Determine the [X, Y] coordinate at the center of the cell enclosing the given text.  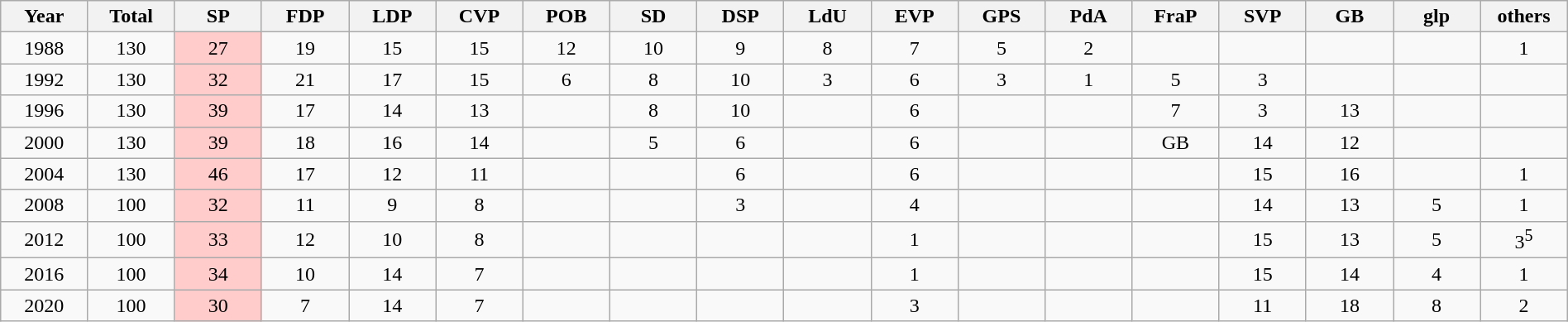
glp [1436, 17]
46 [218, 174]
27 [218, 48]
2000 [45, 142]
1992 [45, 79]
SP [218, 17]
SD [653, 17]
CVP [480, 17]
21 [304, 79]
GPS [1001, 17]
1996 [45, 111]
33 [218, 240]
others [1524, 17]
Total [131, 17]
30 [218, 305]
2008 [45, 205]
LDP [392, 17]
FDP [304, 17]
PdA [1088, 17]
2016 [45, 274]
19 [304, 48]
SVP [1262, 17]
2020 [45, 305]
34 [218, 274]
1988 [45, 48]
EVP [915, 17]
35 [1524, 240]
Year [45, 17]
POB [566, 17]
FraP [1176, 17]
2012 [45, 240]
DSP [741, 17]
2004 [45, 174]
LdU [827, 17]
